From the cell containing the given text, extract its center point as [x, y] coordinate. 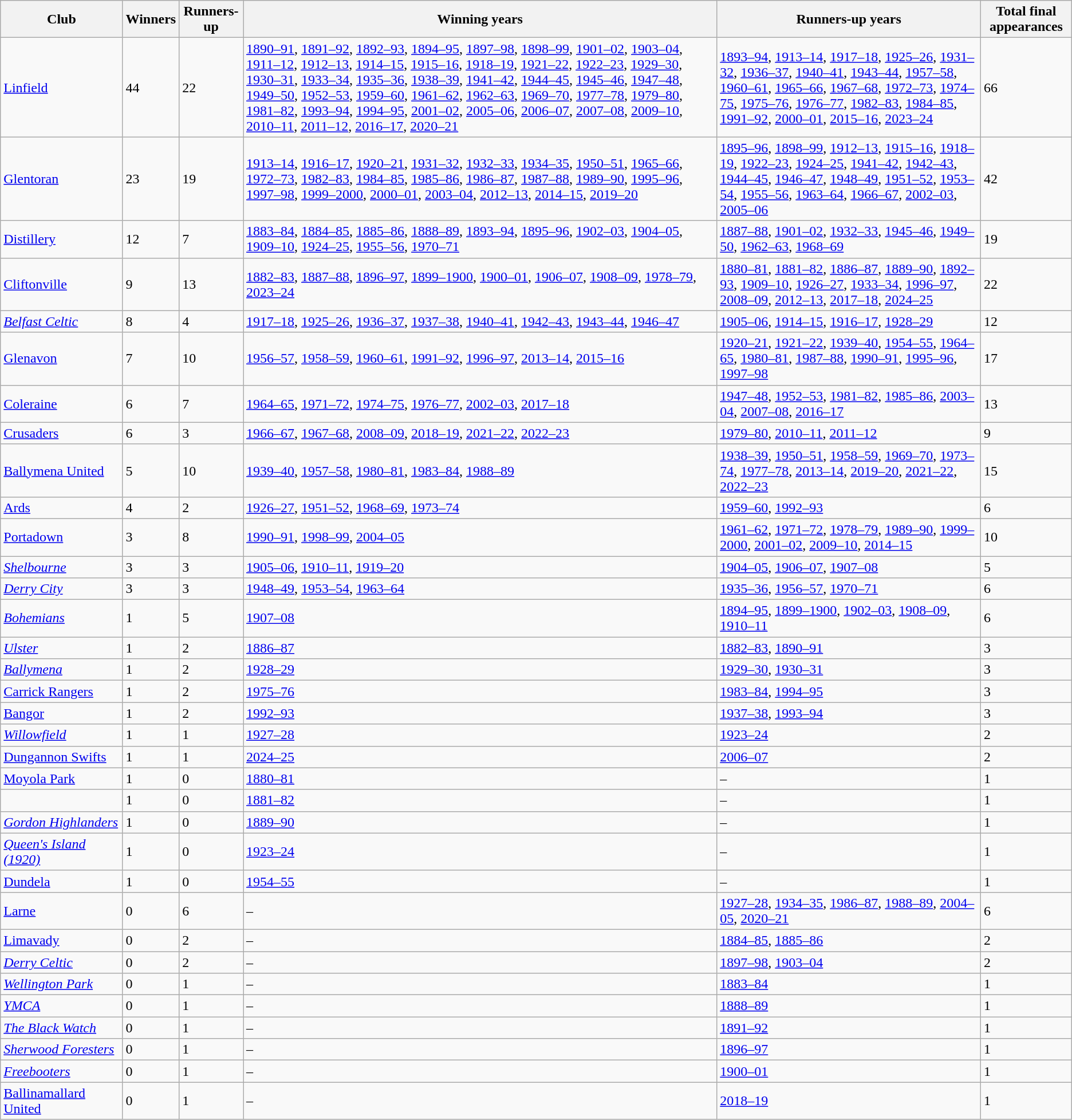
Runners-up years [849, 19]
1926–27, 1951–52, 1968–69, 1973–74 [480, 508]
YMCA [62, 1006]
1888–89 [849, 1006]
1896–97 [849, 1050]
Glentoran [62, 179]
Dundela [62, 881]
1992–93 [480, 713]
1927–28, 1934–35, 1986–87, 1988–89, 2004–05, 2020–21 [849, 911]
Bangor [62, 713]
1929–30, 1930–31 [849, 670]
Distillery [62, 239]
1948–49, 1953–54, 1963–64 [480, 589]
1937–38, 1993–94 [849, 713]
1900–01 [849, 1071]
Gordon Highlanders [62, 822]
1947–48, 1952–53, 1981–82, 1985–86, 2003–04, 2007–08, 2016–17 [849, 403]
1928–29 [480, 670]
Ballymena United [62, 470]
1881–82 [480, 800]
1883–84 [849, 984]
1920–21, 1921–22, 1939–40, 1954–55, 1964–65, 1980–81, 1987–88, 1990–91, 1995–96, 1997–98 [849, 359]
Runners-up [211, 19]
1939–40, 1957–58, 1980–81, 1983–84, 1988–89 [480, 470]
1959–60, 1992–93 [849, 508]
1880–81, 1881–82, 1886–87, 1889–90, 1892–93, 1909–10, 1926–27, 1933–34, 1996–97, 2008–09, 2012–13, 2017–18, 2024–25 [849, 284]
1905–06, 1910–11, 1919–20 [480, 567]
Freebooters [62, 1071]
1891–92 [849, 1028]
66 [1026, 87]
42 [1026, 179]
Winning years [480, 19]
Derry City [62, 589]
1897–98, 1903–04 [849, 962]
1927–28 [480, 735]
1889–90 [480, 822]
Bohemians [62, 619]
1979–80, 2010–11, 2011–12 [849, 433]
Linfield [62, 87]
Glenavon [62, 359]
Derry Celtic [62, 962]
Ballymena [62, 670]
44 [151, 87]
1956–57, 1958–59, 1960–61, 1991–92, 1996–97, 2013–14, 2015–16 [480, 359]
Larne [62, 911]
Ards [62, 508]
1907–08 [480, 619]
Club [62, 19]
1961–62, 1971–72, 1978–79, 1989–90, 1999–2000, 2001–02, 2009–10, 2014–15 [849, 537]
1966–67, 1967–68, 2008–09, 2018–19, 2021–22, 2022–23 [480, 433]
1904–05, 1906–07, 1907–08 [849, 567]
Crusaders [62, 433]
1990–91, 1998–99, 2004–05 [480, 537]
Winners [151, 19]
17 [1026, 359]
1887–88, 1901–02, 1932–33, 1945–46, 1949–50, 1962–63, 1968–69 [849, 239]
Coleraine [62, 403]
1954–55 [480, 881]
Cliftonville [62, 284]
1894–95, 1899–1900, 1902–03, 1908–09, 1910–11 [849, 619]
1917–18, 1925–26, 1936–37, 1937–38, 1940–41, 1942–43, 1943–44, 1946–47 [480, 321]
Portadown [62, 537]
Ulster [62, 648]
Sherwood Foresters [62, 1050]
1975–76 [480, 691]
1882–83, 1887–88, 1896–97, 1899–1900, 1900–01, 1906–07, 1908–09, 1978–79, 2023–24 [480, 284]
1883–84, 1884–85, 1885–86, 1888–89, 1893–94, 1895–96, 1902–03, 1904–05, 1909–10, 1924–25, 1955–56, 1970–71 [480, 239]
Queen's Island (1920) [62, 851]
2024–25 [480, 757]
1880–81 [480, 779]
1905–06, 1914–15, 1916–17, 1928–29 [849, 321]
Total final appearances [1026, 19]
Dungannon Swifts [62, 757]
Belfast Celtic [62, 321]
2006–07 [849, 757]
Carrick Rangers [62, 691]
1983–84, 1994–95 [849, 691]
15 [1026, 470]
1938–39, 1950–51, 1958–59, 1969–70, 1973–74, 1977–78, 2013–14, 2019–20, 2021–22, 2022–23 [849, 470]
1884–85, 1885–86 [849, 940]
2018–19 [849, 1101]
1935–36, 1956–57, 1970–71 [849, 589]
Willowfield [62, 735]
Wellington Park [62, 984]
Limavady [62, 940]
Shelbourne [62, 567]
Moyola Park [62, 779]
23 [151, 179]
1886–87 [480, 648]
1964–65, 1971–72, 1974–75, 1976–77, 2002–03, 2017–18 [480, 403]
Ballinamallard United [62, 1101]
The Black Watch [62, 1028]
1882–83, 1890–91 [849, 648]
